Provide the (x, y) coordinate of the cell's center where the given text is located.  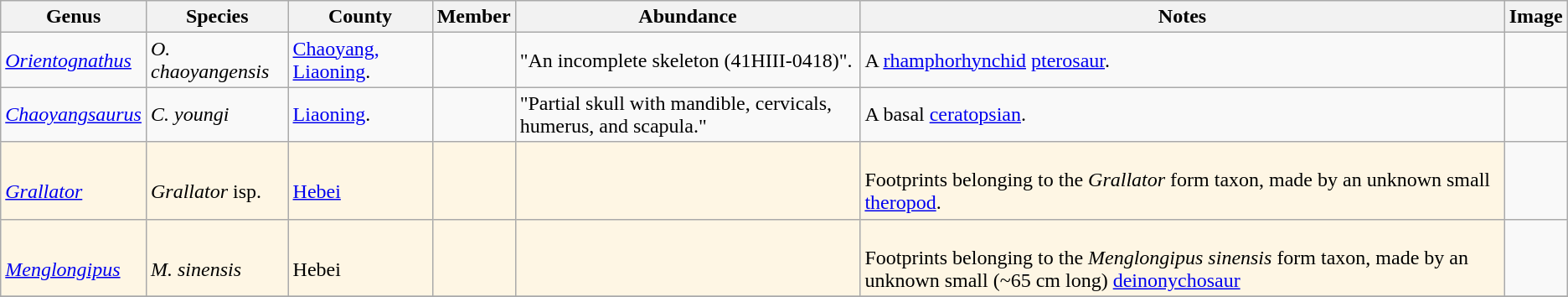
Member (474, 17)
O. chaoyangensis (217, 60)
County (360, 17)
Liaoning. (360, 114)
Species (217, 17)
A rhamphorhynchid pterosaur. (1183, 60)
Grallator (74, 180)
Chaoyang, Liaoning. (360, 60)
Notes (1183, 17)
"Partial skull with mandible, cervicals, humerus, and scapula." (688, 114)
Genus (74, 17)
Footprints belonging to the Grallator form taxon, made by an unknown small theropod. (1183, 180)
Menglongipus (74, 258)
A basal ceratopsian. (1183, 114)
C. youngi (217, 114)
Image (1536, 17)
M. sinensis (217, 258)
Abundance (688, 17)
"An incomplete skeleton (41HIII-0418)". (688, 60)
Grallator isp. (217, 180)
Orientognathus (74, 60)
Footprints belonging to the Menglongipus sinensis form taxon, made by an unknown small (~65 cm long) deinonychosaur (1183, 258)
Chaoyangsaurus (74, 114)
